Return the [x, y] coordinate for the center point of the cell that contains the specified text.  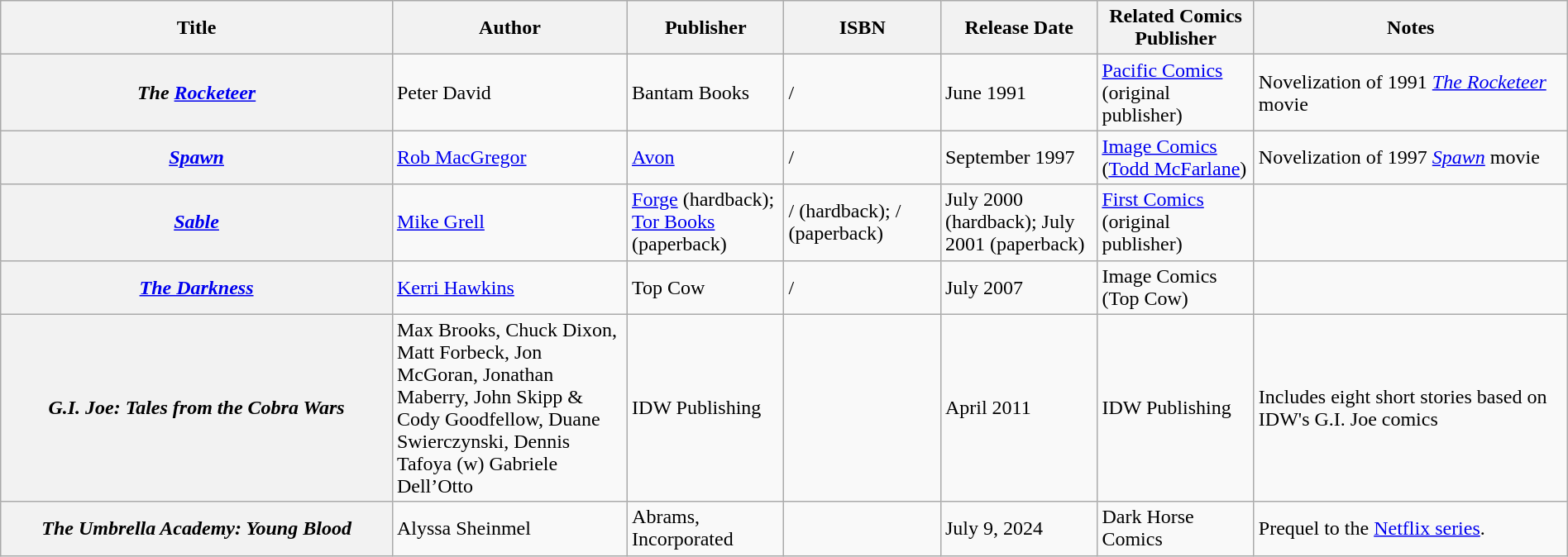
Release Date [1019, 28]
Sable [197, 222]
Bantam Books [706, 93]
Top Cow [706, 288]
Abrams, Incorporated [706, 529]
First Comics (original publisher) [1176, 222]
Image Comics (Todd McFarlane) [1176, 157]
June 1991 [1019, 93]
September 1997 [1019, 157]
Mike Grell [509, 222]
Notes [1411, 28]
July 2007 [1019, 288]
Dark Horse Comics [1176, 529]
Peter David [509, 93]
July 2000 (hardback); July 2001 (paperback) [1019, 222]
/ (hardback); / (paperback) [862, 222]
Kerri Hawkins [509, 288]
The Umbrella Academy: Young Blood [197, 529]
Author [509, 28]
The Darkness [197, 288]
Includes eight short stories based on IDW's G.I. Joe comics [1411, 408]
ISBN [862, 28]
Forge (hardback); Tor Books (paperback) [706, 222]
Spawn [197, 157]
The Rocketeer [197, 93]
Prequel to the Netflix series. [1411, 529]
Novelization of 1991 The Rocketeer movie [1411, 93]
Pacific Comics (original publisher) [1176, 93]
Rob MacGregor [509, 157]
Related Comics Publisher [1176, 28]
Image Comics (Top Cow) [1176, 288]
Publisher [706, 28]
G.I. Joe: Tales from the Cobra Wars [197, 408]
Novelization of 1997 Spawn movie [1411, 157]
April 2011 [1019, 408]
July 9, 2024 [1019, 529]
Title [197, 28]
Avon [706, 157]
Alyssa Sheinmel [509, 529]
